Output the (x, y) coordinate of the center of the cell containing the given text.  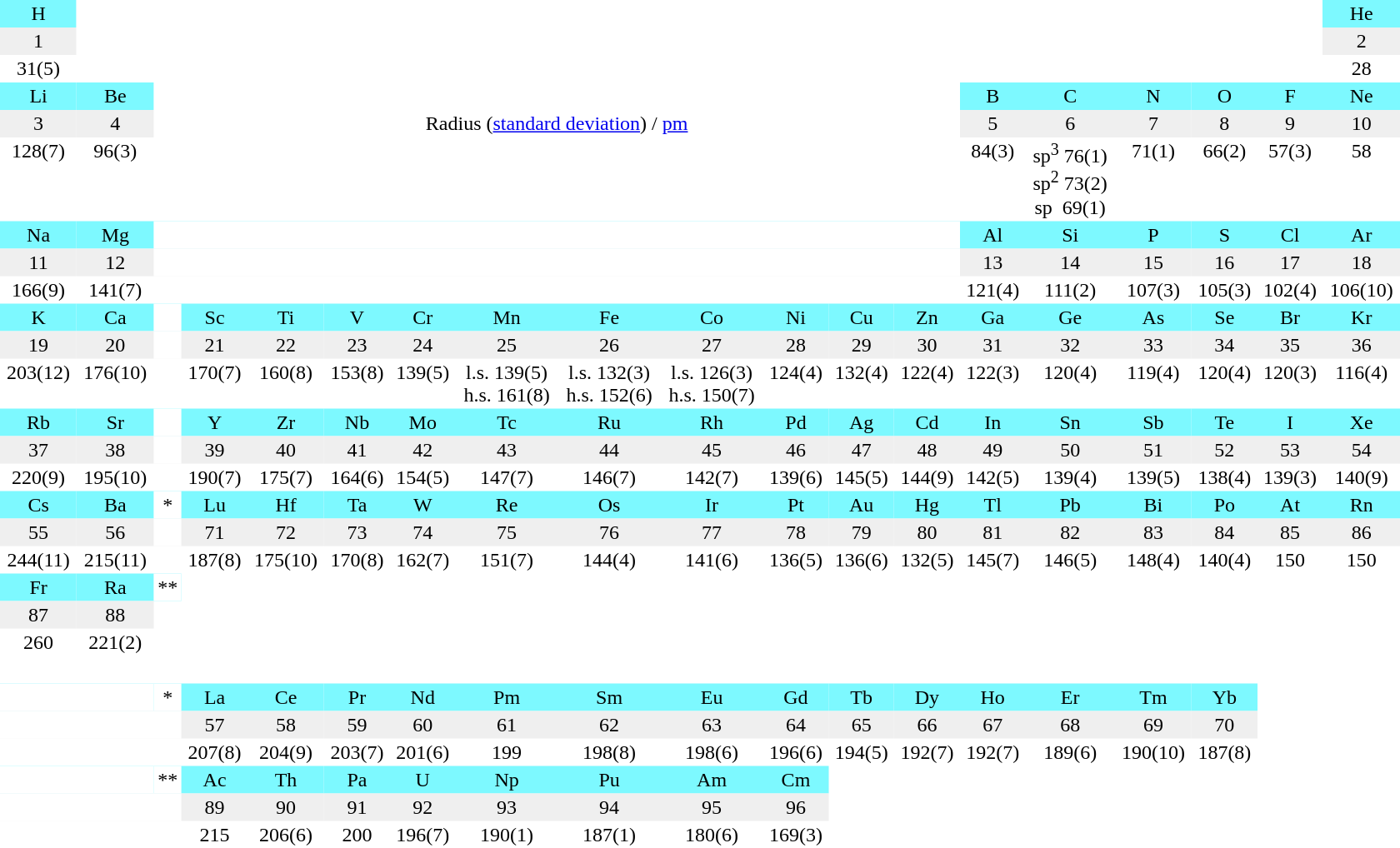
12 (115, 262)
31 (993, 345)
Co (712, 317)
198(6) (712, 751)
66 (927, 725)
N (1153, 97)
7 (1153, 123)
203(12) (38, 383)
195(10) (115, 476)
142(5) (993, 476)
169(3) (797, 835)
48 (927, 450)
19 (38, 345)
Lu (215, 505)
Cl (1290, 235)
69 (1153, 725)
194(5) (862, 751)
15 (1153, 262)
In (993, 422)
Zr (286, 422)
l.s. 139(5)h.s. 161(8) (507, 383)
40 (286, 450)
Ge (1070, 317)
Ac (215, 780)
140(4) (1225, 560)
Ho (993, 696)
207(8) (215, 751)
121(4) (993, 290)
91 (357, 806)
33 (1153, 345)
164(6) (357, 476)
190(1) (507, 835)
196(6) (797, 751)
65 (862, 725)
141(7) (115, 290)
Ne (1362, 97)
46 (797, 450)
154(5) (423, 476)
11 (38, 262)
68 (1070, 725)
96 (797, 806)
Fr (38, 586)
Ar (1362, 235)
42 (423, 450)
Cm (797, 780)
61 (507, 725)
78 (797, 531)
96(3) (115, 179)
215 (215, 835)
71 (215, 531)
Tl (993, 505)
59 (357, 725)
52 (1225, 450)
76 (610, 531)
Xe (1362, 422)
B (993, 97)
Si (1070, 235)
Cs (38, 505)
Bi (1153, 505)
244(11) (38, 560)
26 (610, 345)
Pd (797, 422)
Pa (357, 780)
O (1225, 97)
189(6) (1070, 751)
79 (862, 531)
90 (286, 806)
P (1153, 235)
32 (1070, 345)
La (215, 696)
Mo (423, 422)
Pb (1070, 505)
119(4) (1153, 383)
63 (712, 725)
36 (1362, 345)
Ce (286, 696)
W (423, 505)
54 (1362, 450)
Yb (1225, 696)
Tb (862, 696)
Br (1290, 317)
190(10) (1153, 751)
136(5) (797, 560)
3 (38, 123)
39 (215, 450)
Be (115, 97)
14 (1070, 262)
1 (38, 42)
17 (1290, 262)
Eu (712, 696)
6 (1070, 123)
Ru (610, 422)
Rb (38, 422)
30 (927, 345)
Pu (610, 780)
89 (215, 806)
215(11) (115, 560)
Te (1225, 422)
Pr (357, 696)
82 (1070, 531)
Pm (507, 696)
At (1290, 505)
Sc (215, 317)
20 (115, 345)
C (1070, 97)
Ti (286, 317)
41 (357, 450)
122(4) (927, 383)
66(2) (1225, 179)
85 (1290, 531)
Sm (610, 696)
260 (38, 641)
45 (712, 450)
I (1290, 422)
31(5) (38, 68)
128(7) (38, 179)
50 (1070, 450)
16 (1225, 262)
124(4) (797, 383)
18 (1362, 262)
Fe (610, 317)
206(6) (286, 835)
Ir (712, 505)
Rn (1362, 505)
49 (993, 450)
Na (38, 235)
34 (1225, 345)
Au (862, 505)
62 (610, 725)
Ag (862, 422)
145(7) (993, 560)
Dy (927, 696)
57 (215, 725)
Np (507, 780)
144(9) (927, 476)
138(4) (1225, 476)
153(8) (357, 383)
70 (1225, 725)
139(4) (1070, 476)
Rh (712, 422)
203(7) (357, 751)
Ra (115, 586)
Tc (507, 422)
175(10) (286, 560)
111(2) (1070, 290)
Hf (286, 505)
84 (1225, 531)
Sb (1153, 422)
Os (610, 505)
221(2) (115, 641)
2 (1362, 42)
132(4) (862, 383)
80 (927, 531)
Ta (357, 505)
U (423, 780)
38 (115, 450)
56 (115, 531)
180(6) (712, 835)
187(1) (610, 835)
V (357, 317)
116(4) (1362, 383)
132(5) (927, 560)
He (1362, 13)
29 (862, 345)
142(7) (712, 476)
Gd (797, 696)
10 (1362, 123)
As (1153, 317)
Po (1225, 505)
Li (38, 97)
75 (507, 531)
170(8) (357, 560)
Er (1070, 696)
81 (993, 531)
23 (357, 345)
204(9) (286, 751)
196(7) (423, 835)
200 (357, 835)
176(10) (115, 383)
l.s. 126(3)h.s. 150(7) (712, 383)
51 (1153, 450)
25 (507, 345)
Cd (927, 422)
Ga (993, 317)
Ca (115, 317)
Nd (423, 696)
Se (1225, 317)
95 (712, 806)
5 (993, 123)
120(3) (1290, 383)
166(9) (38, 290)
64 (797, 725)
Am (712, 780)
27 (712, 345)
74 (423, 531)
21 (215, 345)
67 (993, 725)
Radius (standard deviation) / pm (557, 123)
198(8) (610, 751)
Nb (357, 422)
Hg (927, 505)
13 (993, 262)
140(9) (1362, 476)
60 (423, 725)
148(4) (1153, 560)
88 (115, 615)
Sr (115, 422)
162(7) (423, 560)
146(5) (1070, 560)
147(7) (507, 476)
S (1225, 235)
86 (1362, 531)
22 (286, 345)
Al (993, 235)
Y (215, 422)
190(7) (215, 476)
F (1290, 97)
53 (1290, 450)
Th (286, 780)
44 (610, 450)
Cu (862, 317)
139(3) (1290, 476)
l.s. 132(3)h.s. 152(6) (610, 383)
35 (1290, 345)
Pt (797, 505)
84(3) (993, 179)
146(7) (610, 476)
47 (862, 450)
145(5) (862, 476)
24 (423, 345)
K (38, 317)
106(10) (1362, 290)
Mn (507, 317)
57(3) (1290, 179)
83 (1153, 531)
sp3 76(1)sp2 73(2)sp 69(1) (1070, 179)
160(8) (286, 383)
Tm (1153, 696)
37 (38, 450)
136(6) (862, 560)
43 (507, 450)
94 (610, 806)
4 (115, 123)
Re (507, 505)
Sn (1070, 422)
9 (1290, 123)
92 (423, 806)
220(9) (38, 476)
H (38, 13)
175(7) (286, 476)
199 (507, 751)
107(3) (1153, 290)
Mg (115, 235)
141(6) (712, 560)
139(6) (797, 476)
201(6) (423, 751)
87 (38, 615)
170(7) (215, 383)
71(1) (1153, 179)
Cr (423, 317)
Zn (927, 317)
77 (712, 531)
93 (507, 806)
122(3) (993, 383)
151(7) (507, 560)
144(4) (610, 560)
72 (286, 531)
105(3) (1225, 290)
102(4) (1290, 290)
73 (357, 531)
Ni (797, 317)
8 (1225, 123)
Ba (115, 505)
Kr (1362, 317)
55 (38, 531)
